For the text-containing cell, return its midpoint in (X, Y) coordinate format. 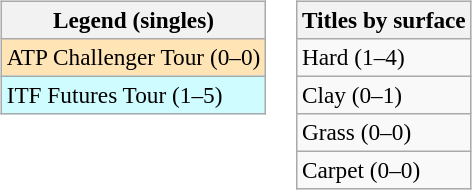
Hard (1–4) (384, 57)
ITF Futures Tour (1–5) (133, 95)
ATP Challenger Tour (0–0) (133, 57)
Grass (0–0) (384, 133)
Carpet (0–0) (384, 171)
Clay (0–1) (384, 95)
Titles by surface (384, 20)
Legend (singles) (133, 20)
